Locate the cell with the specified text and output its (x, y) center coordinate. 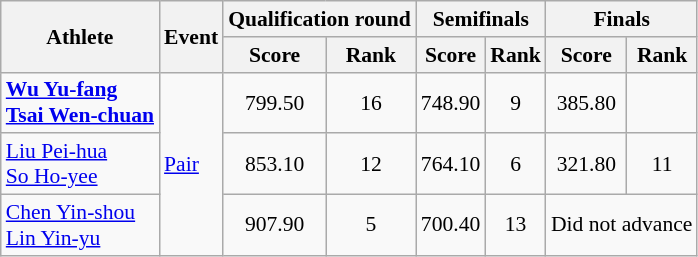
Liu Pei-huaSo Ho-yee (80, 164)
16 (371, 102)
907.90 (274, 226)
748.90 (450, 102)
321.80 (586, 164)
Qualification round (320, 19)
12 (371, 164)
799.50 (274, 102)
9 (516, 102)
385.80 (586, 102)
Semifinals (481, 19)
Event (191, 36)
764.10 (450, 164)
700.40 (450, 226)
853.10 (274, 164)
6 (516, 164)
Wu Yu-fangTsai Wen-chuan (80, 102)
11 (662, 164)
Did not advance (622, 226)
Chen Yin-shouLin Yin-yu (80, 226)
5 (371, 226)
Pair (191, 164)
Finals (622, 19)
Athlete (80, 36)
13 (516, 226)
